Determine the (X, Y) coordinate at the center of the cell enclosing the given text.  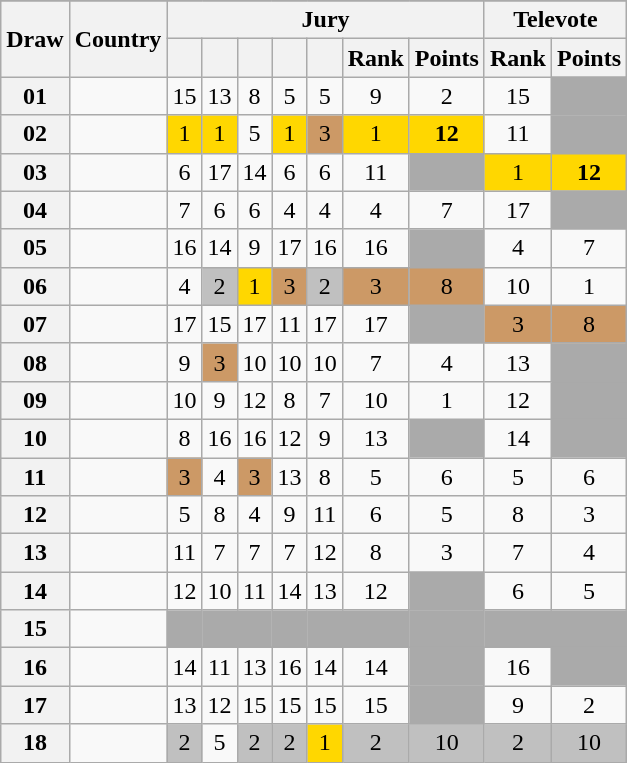
02 (35, 134)
07 (35, 324)
08 (35, 362)
01 (35, 96)
03 (35, 172)
Jury (326, 20)
06 (35, 286)
05 (35, 248)
18 (35, 743)
09 (35, 400)
Country (118, 39)
Draw (35, 39)
Televote (555, 20)
04 (35, 210)
